Extract the [x, y] coordinate from the center of the cell holding the provided text.  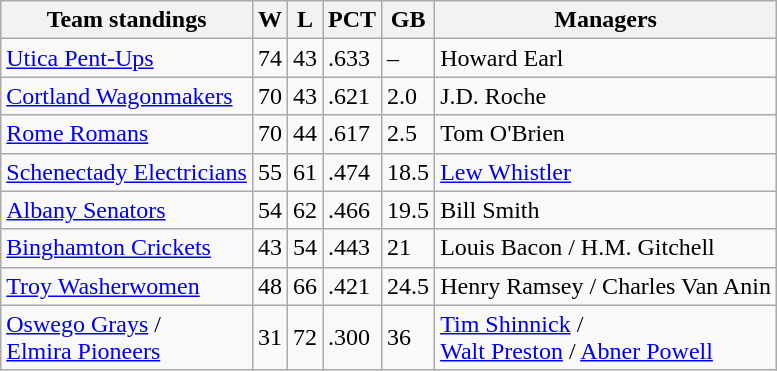
18.5 [408, 172]
36 [408, 338]
Tim Shinnick / Walt Preston / Abner Powell [606, 338]
Henry Ramsey / Charles Van Anin [606, 286]
.633 [352, 58]
Cortland Wagonmakers [127, 96]
Utica Pent-Ups [127, 58]
Oswego Grays / Elmira Pioneers [127, 338]
.421 [352, 286]
PCT [352, 20]
74 [270, 58]
24.5 [408, 286]
W [270, 20]
Tom O'Brien [606, 134]
Louis Bacon / H.M. Gitchell [606, 248]
.443 [352, 248]
44 [304, 134]
– [408, 58]
Schenectady Electricians [127, 172]
62 [304, 210]
Troy Washerwomen [127, 286]
2.5 [408, 134]
.621 [352, 96]
Howard Earl [606, 58]
.466 [352, 210]
72 [304, 338]
31 [270, 338]
Bill Smith [606, 210]
Managers [606, 20]
2.0 [408, 96]
Rome Romans [127, 134]
19.5 [408, 210]
.474 [352, 172]
48 [270, 286]
Lew Whistler [606, 172]
66 [304, 286]
.617 [352, 134]
Team standings [127, 20]
J.D. Roche [606, 96]
55 [270, 172]
61 [304, 172]
Albany Senators [127, 210]
GB [408, 20]
.300 [352, 338]
21 [408, 248]
Binghamton Crickets [127, 248]
L [304, 20]
